Provide the (x, y) coordinate of the cell's center where the given text is located.  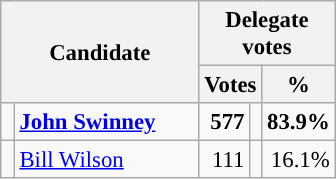
111 (224, 160)
Bill Wilson (106, 160)
John Swinney (106, 122)
577 (224, 122)
Delegate votes (267, 34)
% (298, 85)
Votes (230, 85)
83.9% (298, 122)
Candidate (100, 52)
16.1% (298, 160)
